Return (X, Y) of the center of cell containing provided text 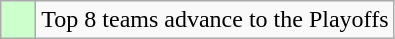
Top 8 teams advance to the Playoffs (215, 20)
